Detect which cell encompasses the target text, then output its (x, y) center coordinate. 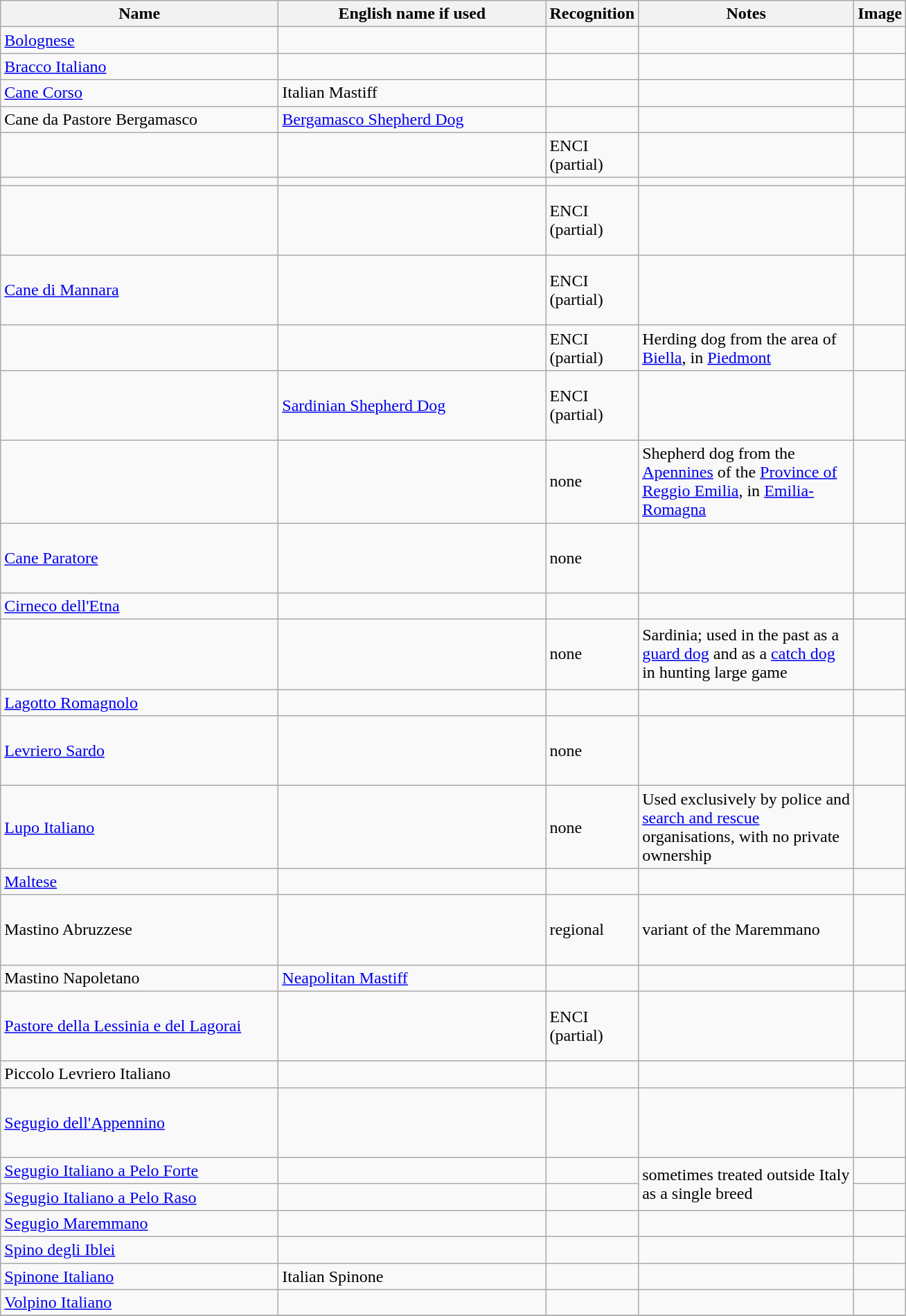
Cirneco dell'Etna (140, 606)
Used exclusively by police and search and rescue organisations, with no private ownership (747, 827)
Mastino Napoletano (140, 978)
Herding dog from the area of Biella, in Piedmont (747, 348)
Cane da Pastore Bergamasco (140, 119)
Notes (747, 14)
Image (880, 14)
Shepherd dog from the Apennines of the Province of Reggio Emilia, in Emilia-Romagna (747, 481)
Lagotto Romagnolo (140, 703)
Bracco Italiano (140, 67)
Lupo Italiano (140, 827)
Segugio dell'Appennino (140, 1123)
variant of the Maremmano (747, 930)
Cane di Mannara (140, 290)
Segugio Italiano a Pelo Raso (140, 1197)
Segugio Italiano a Pelo Forte (140, 1170)
Spinone Italiano (140, 1276)
English name if used (412, 14)
regional (592, 930)
Sardinia; used in the past as a guard dog and as a catch dog in hunting large game (747, 654)
Name (140, 14)
Piccolo Levriero Italiano (140, 1074)
Cane Paratore (140, 557)
Pastore della Lessinia e del Lagorai (140, 1026)
Italian Mastiff (412, 93)
Bergamasco Shepherd Dog (412, 119)
Italian Spinone (412, 1276)
Spino degli Iblei (140, 1249)
Segugio Maremmano (140, 1223)
Bolognese (140, 40)
Maltese (140, 881)
Sardinian Shepherd Dog (412, 405)
Neapolitan Mastiff (412, 978)
sometimes treated outside Italy as a single breed (747, 1184)
Mastino Abruzzese (140, 930)
Levriero Sardo (140, 751)
Cane Corso (140, 93)
Recognition (592, 14)
Volpino Italiano (140, 1303)
